Search for the cell housing the specified text and yield its (X, Y) center coordinate. 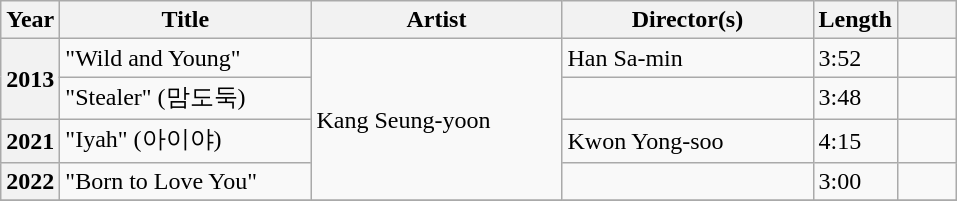
Artist (436, 20)
3:52 (855, 58)
Kwon Yong-soo (688, 140)
Length (855, 20)
"Stealer" (맘도둑) (186, 98)
"Iyah" (아이야) (186, 140)
Kang Seung-yoon (436, 120)
"Born to Love You" (186, 181)
2021 (30, 140)
"Wild and Young" (186, 58)
Title (186, 20)
2022 (30, 181)
Director(s) (688, 20)
3:00 (855, 181)
Year (30, 20)
2013 (30, 80)
3:48 (855, 98)
4:15 (855, 140)
Han Sa-min (688, 58)
